Return [x, y] of the center of cell containing provided text 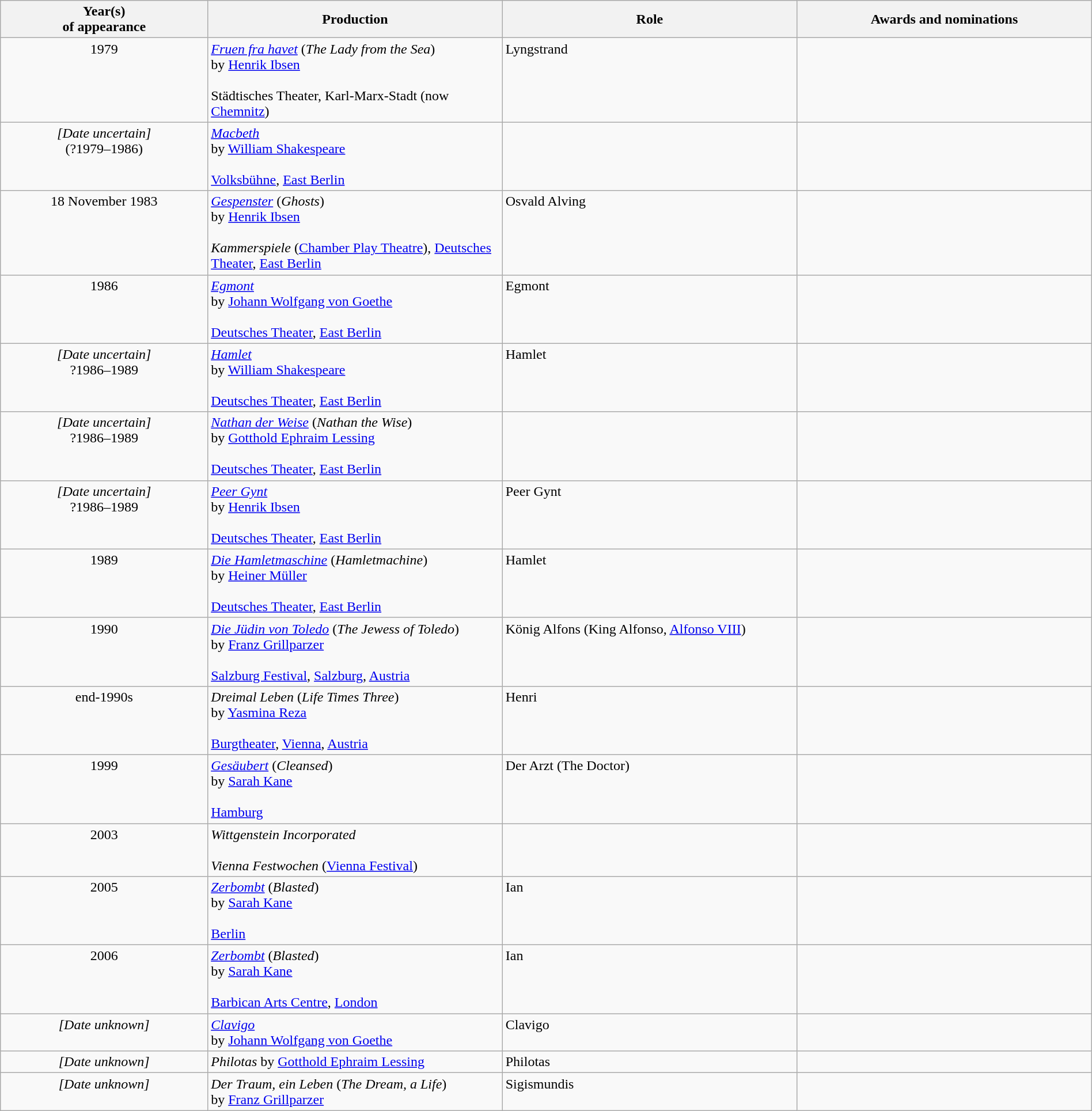
Zerbombt (Blasted)by Sarah KaneBarbican Arts Centre, London [355, 979]
1999 [104, 789]
Clavigo [650, 1032]
end-1990s [104, 720]
1979 [104, 80]
Egmontby Johann Wolfgang von GoetheDeutsches Theater, East Berlin [355, 309]
Nathan der Weise (Nathan the Wise)by Gotthold Ephraim LessingDeutsches Theater, East Berlin [355, 446]
Gespenster (Ghosts)by Henrik IbsenKammerspiele (Chamber Play Theatre), Deutsches Theater, East Berlin [355, 233]
Lyngstrand [650, 80]
1990 [104, 652]
Philotas [650, 1062]
Die Hamletmaschine (Hamletmachine)by Heiner MüllerDeutsches Theater, East Berlin [355, 583]
2005 [104, 911]
Egmont [650, 309]
2003 [104, 850]
Sigismundis [650, 1092]
Production [355, 20]
Osvald Alving [650, 233]
Peer Gynt [650, 515]
König Alfons (King Alfonso, Alfonso VIII) [650, 652]
1986 [104, 309]
Die Jüdin von Toledo (The Jewess of Toledo)by Franz GrillparzerSalzburg Festival, Salzburg, Austria [355, 652]
Role [650, 20]
Philotas by Gotthold Ephraim Lessing [355, 1062]
[Date uncertain](?1979–1986) [104, 157]
1989 [104, 583]
Year(s)of appearance [104, 20]
Peer Gyntby Henrik IbsenDeutsches Theater, East Berlin [355, 515]
2006 [104, 979]
Der Arzt (The Doctor) [650, 789]
Macbethby William ShakespeareVolksbühne, East Berlin [355, 157]
Zerbombt (Blasted)by Sarah KaneBerlin [355, 911]
Henri [650, 720]
Dreimal Leben (Life Times Three)by Yasmina RezaBurgtheater, Vienna, Austria [355, 720]
Der Traum, ein Leben (The Dream, a Life)by Franz Grillparzer [355, 1092]
Gesäubert (Cleansed)by Sarah KaneHamburg [355, 789]
Clavigoby Johann Wolfgang von Goethe [355, 1032]
Fruen fra havet (The Lady from the Sea)by Henrik IbsenStädtisches Theater, Karl-Marx-Stadt (now Chemnitz) [355, 80]
Awards and nominations [945, 20]
18 November 1983 [104, 233]
Wittgenstein IncorporatedVienna Festwochen (Vienna Festival) [355, 850]
Hamletby William ShakespeareDeutsches Theater, East Berlin [355, 378]
